Scan for the cell matching the given text and deliver its (x, y) coordinate at center. 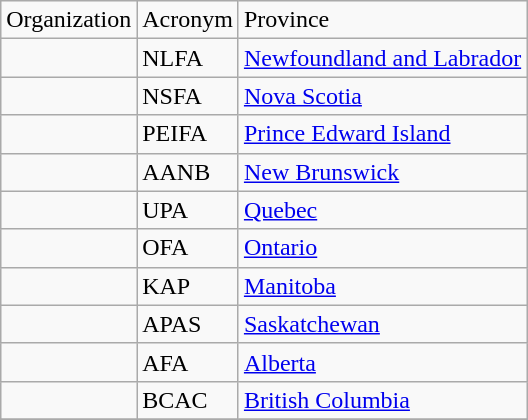
Prince Edward Island (382, 134)
AFA (188, 362)
Ontario (382, 248)
PEIFA (188, 134)
Quebec (382, 210)
NLFA (188, 58)
New Brunswick (382, 172)
Nova Scotia (382, 96)
Saskatchewan (382, 324)
APAS (188, 324)
NSFA (188, 96)
Province (382, 20)
British Columbia (382, 400)
Newfoundland and Labrador (382, 58)
Organization (69, 20)
AANB (188, 172)
UPA (188, 210)
KAP (188, 286)
Acronym (188, 20)
OFA (188, 248)
Alberta (382, 362)
Manitoba (382, 286)
BCAC (188, 400)
